Capture the cell that displays the provided text and extract its (X, Y) central coordinate. 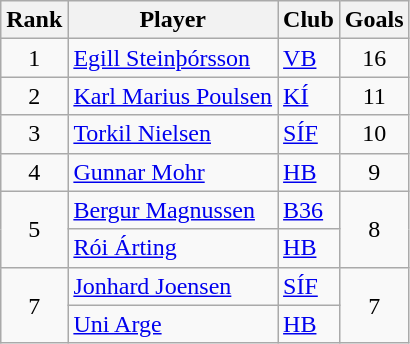
Rank (34, 20)
Club (309, 20)
3 (34, 134)
2 (34, 96)
9 (374, 172)
16 (374, 58)
Karl Marius Poulsen (173, 96)
Jonhard Joensen (173, 286)
4 (34, 172)
B36 (309, 210)
Egill Steinþórsson (173, 58)
1 (34, 58)
Torkil Nielsen (173, 134)
10 (374, 134)
Gunnar Mohr (173, 172)
11 (374, 96)
Bergur Magnussen (173, 210)
8 (374, 229)
Rói Árting (173, 248)
VB (309, 58)
KÍ (309, 96)
Player (173, 20)
Goals (374, 20)
Uni Arge (173, 324)
5 (34, 229)
